Locate the cell with the specified text and output its [X, Y] center coordinate. 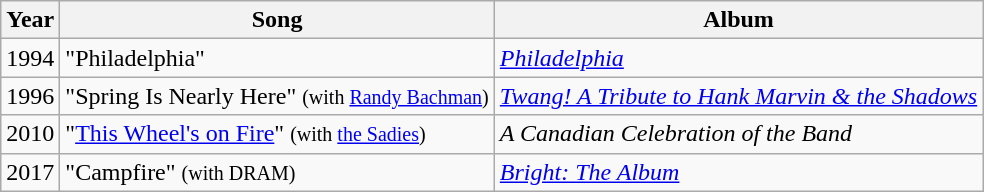
Year [30, 20]
2010 [30, 134]
1994 [30, 58]
Philadelphia [738, 58]
"This Wheel's on Fire" (with the Sadies) [278, 134]
"Spring Is Nearly Here" (with Randy Bachman) [278, 96]
"Campfire" (with DRAM) [278, 172]
Album [738, 20]
2017 [30, 172]
A Canadian Celebration of the Band [738, 134]
Twang! A Tribute to Hank Marvin & the Shadows [738, 96]
Bright: The Album [738, 172]
Song [278, 20]
1996 [30, 96]
"Philadelphia" [278, 58]
